Extract the (x, y) coordinate from the center of the cell holding the provided text.  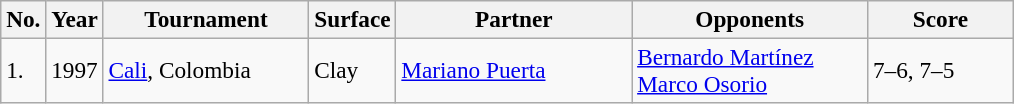
Year (74, 19)
Surface (352, 19)
1. (24, 70)
Partner (514, 19)
Mariano Puerta (514, 70)
7–6, 7–5 (941, 70)
Bernardo Martínez Marco Osorio (750, 70)
Tournament (206, 19)
Opponents (750, 19)
Score (941, 19)
No. (24, 19)
Clay (352, 70)
1997 (74, 70)
Cali, Colombia (206, 70)
